Scan for the cell matching the given text and deliver its [x, y] coordinate at center. 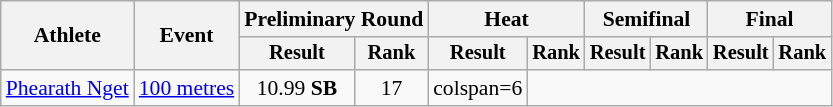
Athlete [68, 36]
Phearath Nget [68, 88]
Semifinal [646, 19]
Event [186, 36]
17 [392, 88]
Preliminary Round [334, 19]
10.99 SB [297, 88]
100 metres [186, 88]
colspan=6 [478, 88]
Heat [506, 19]
Final [770, 19]
